Search for the cell housing the specified text and yield its [x, y] center coordinate. 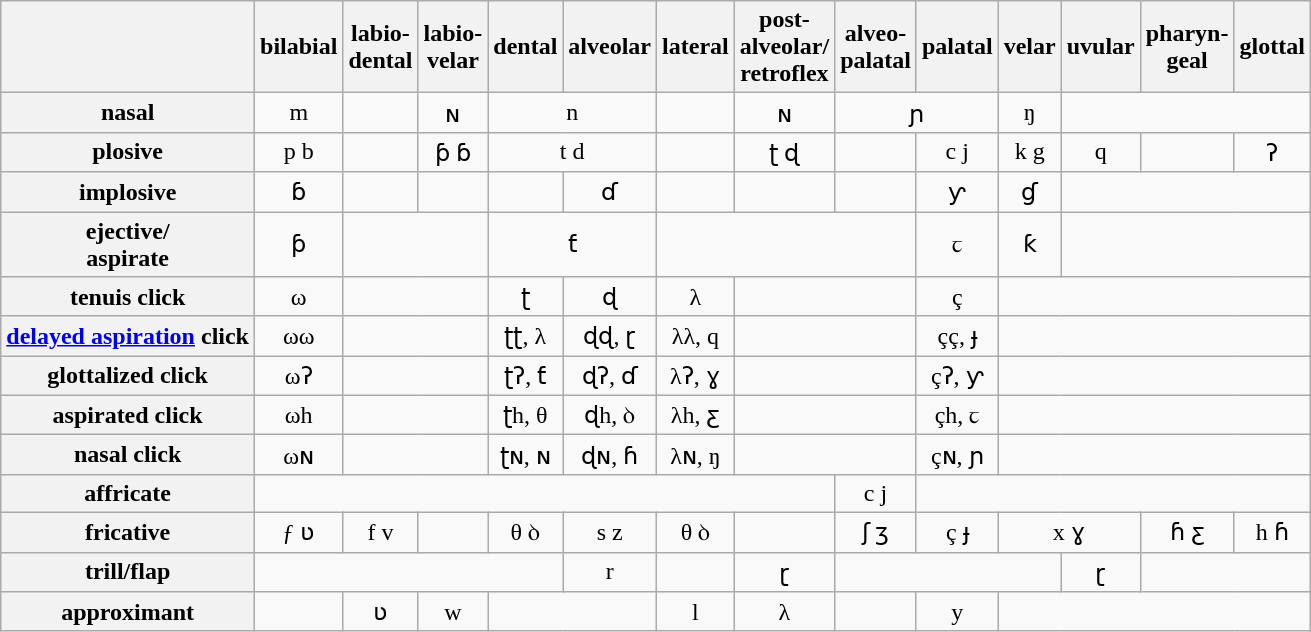
ejective/aspirate [128, 244]
uvular [1100, 47]
çç, ɟ [957, 336]
t d [572, 152]
ωʔ [299, 376]
s z [610, 532]
w [453, 612]
ƙ [1030, 244]
l [696, 612]
plosive [128, 152]
k g [1030, 152]
labio-velar [453, 47]
ƥ [299, 244]
palatal [957, 47]
h ɦ [1272, 532]
λʔ, ɣ [696, 376]
ɓ [299, 192]
ʈh, θ [526, 415]
ωɴ [299, 455]
velar [1030, 47]
affricate [128, 493]
glottal [1272, 47]
ʈ [526, 297]
approximant [128, 612]
labio-dental [380, 47]
ʔ [1272, 152]
ɖɖ, ɽ [610, 336]
ç [957, 297]
dental [526, 47]
fricative [128, 532]
alveo-palatal [876, 47]
ɗ [610, 192]
ʈɴ, ɴ [526, 455]
n [572, 113]
p b [299, 152]
ω [299, 297]
çɴ, ɲ [957, 455]
nasal click [128, 455]
ƴ [957, 192]
lateral [696, 47]
delayed aspiration click [128, 336]
y [957, 612]
ƒ ʋ [299, 532]
ƥ ɓ [453, 152]
post-alveolar/retroflex [784, 47]
ɖ [610, 297]
ʃ ʒ [876, 532]
f v [380, 532]
çʔ, ƴ [957, 376]
r [610, 572]
ɖh, ꝺ [610, 415]
ɖʔ, ɗ [610, 376]
λɴ, ŋ [696, 455]
ɠ [1030, 192]
aspirated click [128, 415]
ωω [299, 336]
ωh [299, 415]
glottalized click [128, 376]
bilabial [299, 47]
implosive [128, 192]
nasal [128, 113]
ŋ [1030, 113]
ʈʈ, λ [526, 336]
ç ɟ [957, 532]
trill/flap [128, 572]
ɦ ƹ [1187, 532]
ɖɴ, ɦ [610, 455]
λh, ƹ [696, 415]
pharyn-geal [1187, 47]
çh, ꞇ [957, 415]
q [1100, 152]
alveolar [610, 47]
ɲ [917, 113]
tenuis click [128, 297]
x ɣ [1069, 532]
ʈ ɖ [784, 152]
ꞇ [957, 244]
m [299, 113]
ƭ [572, 244]
λλ, q [696, 336]
ʈʔ, ƭ [526, 376]
ʋ [380, 612]
